From the cell containing the given text, extract its center point as [X, Y] coordinate. 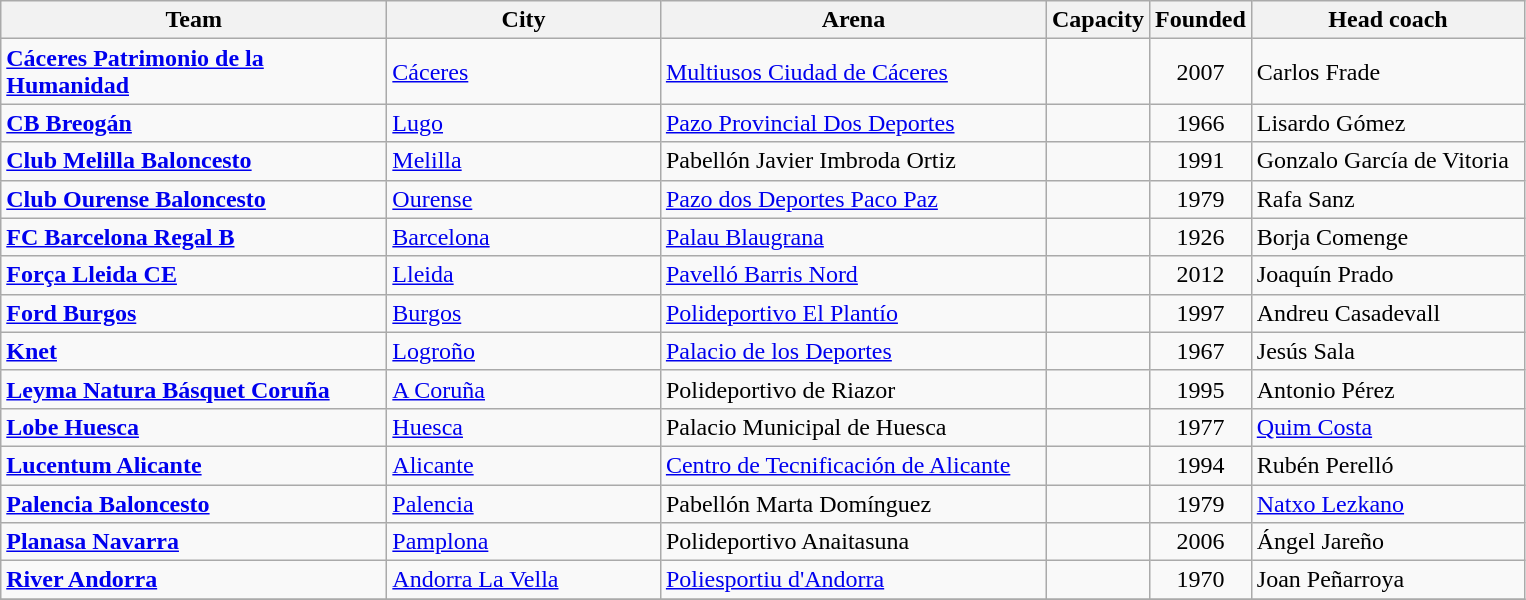
Pamplona [524, 542]
Barcelona [524, 237]
Borja Comenge [1388, 237]
Andorra La Vella [524, 580]
Jesús Sala [1388, 351]
Joan Peñarroya [1388, 580]
Club Ourense Baloncesto [194, 199]
Capacity [1098, 20]
Cáceres [524, 72]
1977 [1200, 427]
Lugo [524, 123]
FC Barcelona Regal B [194, 237]
A Coruña [524, 389]
Palacio Municipal de Huesca [853, 427]
Pazo dos Deportes Paco Paz [853, 199]
Centro de Tecnificación de Alicante [853, 465]
Logroño [524, 351]
Joaquín Prado [1388, 275]
Polideportivo de Riazor [853, 389]
Ourense [524, 199]
1966 [1200, 123]
CB Breogán [194, 123]
1970 [1200, 580]
Melilla [524, 161]
Planasa Navarra [194, 542]
Lleida [524, 275]
Ángel Jareño [1388, 542]
Rafa Sanz [1388, 199]
Lobe Huesca [194, 427]
City [524, 20]
Gonzalo García de Vitoria [1388, 161]
Antonio Pérez [1388, 389]
Huesca [524, 427]
Ford Burgos [194, 313]
Burgos [524, 313]
Força Lleida CE [194, 275]
Lucentum Alicante [194, 465]
Polideportivo El Plantío [853, 313]
Pabellón Marta Domínguez [853, 503]
Leyma Natura Básquet Coruña [194, 389]
Founded [1200, 20]
1926 [1200, 237]
1997 [1200, 313]
Palau Blaugrana [853, 237]
Knet [194, 351]
Pazo Provincial Dos Deportes [853, 123]
Pavelló Barris Nord [853, 275]
Pabellón Javier Imbroda Ortiz [853, 161]
Polideportivo Anaitasuna [853, 542]
Palencia [524, 503]
Palacio de los Deportes [853, 351]
2006 [1200, 542]
Poliesportiu d'Andorra [853, 580]
Andreu Casadevall [1388, 313]
Arena [853, 20]
2007 [1200, 72]
Head coach [1388, 20]
Natxo Lezkano [1388, 503]
Palencia Baloncesto [194, 503]
Lisardo Gómez [1388, 123]
River Andorra [194, 580]
Alicante [524, 465]
Cáceres Patrimonio de la Humanidad [194, 72]
Multiusos Ciudad de Cáceres [853, 72]
1967 [1200, 351]
1995 [1200, 389]
Team [194, 20]
Club Melilla Baloncesto [194, 161]
Carlos Frade [1388, 72]
1991 [1200, 161]
2012 [1200, 275]
Rubén Perelló [1388, 465]
Quim Costa [1388, 427]
1994 [1200, 465]
